Output the (X, Y) coordinate of the center of the cell containing the given text.  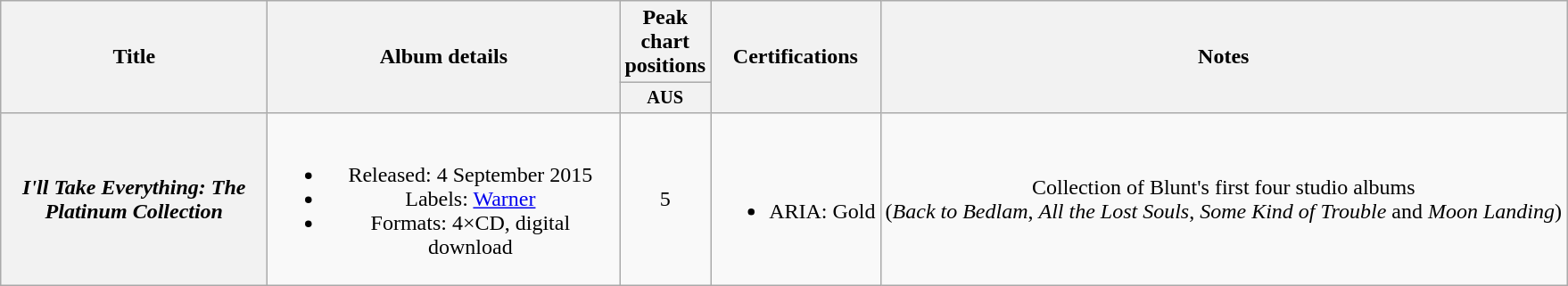
I'll Take Everything: The Platinum Collection (134, 199)
Title (134, 57)
Certifications (796, 57)
Collection of Blunt's first four studio albums(Back to Bedlam, All the Lost Souls, Some Kind of Trouble and Moon Landing) (1224, 199)
Peakchartpositions (665, 42)
5 (665, 199)
Notes (1224, 57)
Album details (444, 57)
ARIA: Gold (796, 199)
AUS (665, 98)
Released: 4 September 2015Labels: WarnerFormats: 4×CD, digital download (444, 199)
